From the cell containing the given text, extract its center point as (X, Y) coordinate. 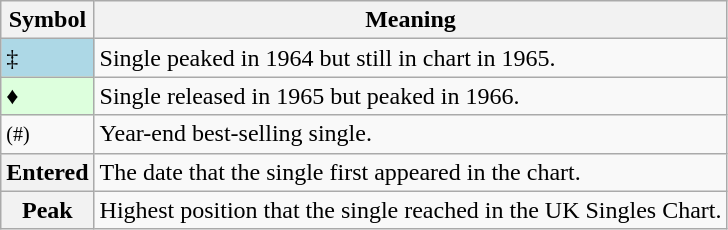
Meaning (410, 20)
The date that the single first appeared in the chart. (410, 172)
Single released in 1965 but peaked in 1966. (410, 96)
Single peaked in 1964 but still in chart in 1965. (410, 58)
(#) (48, 134)
Year-end best-selling single. (410, 134)
♦ (48, 96)
Entered (48, 172)
‡ (48, 58)
Peak (48, 210)
Symbol (48, 20)
Highest position that the single reached in the UK Singles Chart. (410, 210)
